Detect which cell encompasses the target text, then output its (X, Y) center coordinate. 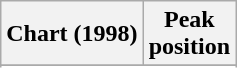
Chart (1998) (72, 34)
Peak position (189, 34)
